Extract the [X, Y] coordinate from the center of the cell holding the provided text.  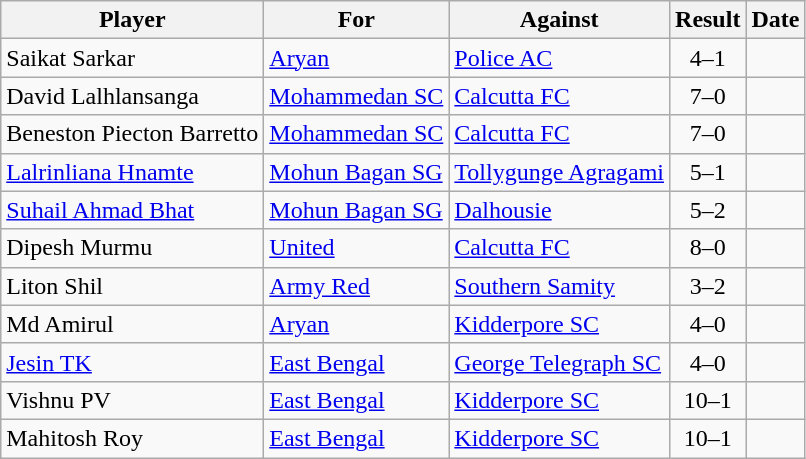
George Telegraph SC [560, 362]
Dalhousie [560, 210]
Against [560, 20]
Tollygunge Agragami [560, 172]
Beneston Piecton Barretto [132, 134]
Date [776, 20]
Southern Samity [560, 286]
Md Amirul [132, 324]
Result [708, 20]
Mahitosh Roy [132, 438]
8–0 [708, 248]
5–2 [708, 210]
United [356, 248]
Police AC [560, 58]
5–1 [708, 172]
3–2 [708, 286]
Vishnu PV [132, 400]
Dipesh Murmu [132, 248]
Suhail Ahmad Bhat [132, 210]
Army Red [356, 286]
Liton Shil [132, 286]
Jesin TK [132, 362]
Lalrinliana Hnamte [132, 172]
For [356, 20]
Saikat Sarkar [132, 58]
David Lalhlansanga [132, 96]
Player [132, 20]
4–1 [708, 58]
